Pinpoint the cell where the given text exists, returning its (x, y) midpoint coordinate. 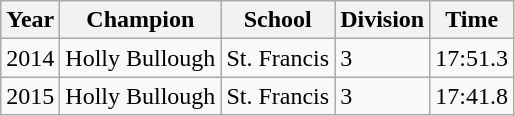
17:51.3 (472, 58)
2014 (30, 58)
Time (472, 20)
Champion (140, 20)
School (278, 20)
2015 (30, 96)
Division (382, 20)
17:41.8 (472, 96)
Year (30, 20)
